For the text-containing cell, return its midpoint in [x, y] coordinate format. 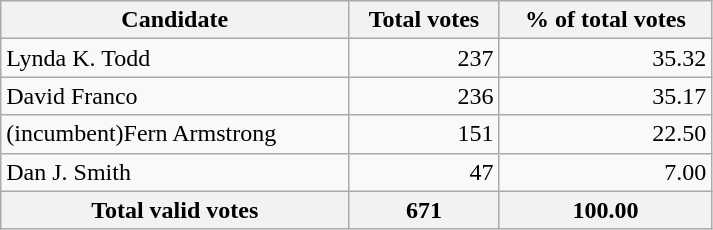
100.00 [606, 210]
David Franco [175, 96]
47 [424, 172]
Total valid votes [175, 210]
Candidate [175, 20]
Total votes [424, 20]
22.50 [606, 134]
237 [424, 58]
(incumbent)Fern Armstrong [175, 134]
151 [424, 134]
236 [424, 96]
671 [424, 210]
Lynda K. Todd [175, 58]
% of total votes [606, 20]
Dan J. Smith [175, 172]
35.17 [606, 96]
35.32 [606, 58]
7.00 [606, 172]
